Identify which cell holds the provided text, then report its [X, Y] central coordinate. 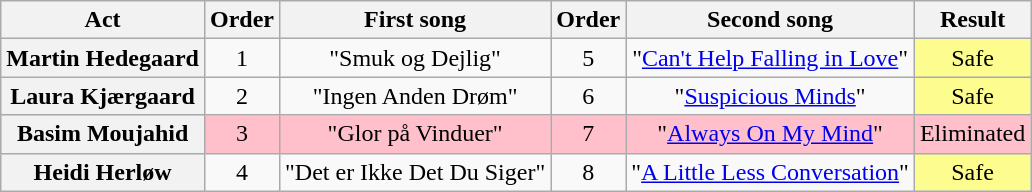
3 [242, 134]
"Ingen Anden Drøm" [414, 96]
Eliminated [972, 134]
"Smuk og Dejlig" [414, 58]
"Det er Ikke Det Du Siger" [414, 172]
Martin Hedegaard [103, 58]
6 [588, 96]
Heidi Herløw [103, 172]
"Glor på Vinduer" [414, 134]
1 [242, 58]
"Suspicious Minds" [770, 96]
Basim Moujahid [103, 134]
"Always On My Mind" [770, 134]
2 [242, 96]
"A Little Less Conversation" [770, 172]
Second song [770, 20]
"Can't Help Falling in Love" [770, 58]
Result [972, 20]
5 [588, 58]
4 [242, 172]
Laura Kjærgaard [103, 96]
7 [588, 134]
8 [588, 172]
First song [414, 20]
Act [103, 20]
